Detect which cell encompasses the target text, then output its [x, y] center coordinate. 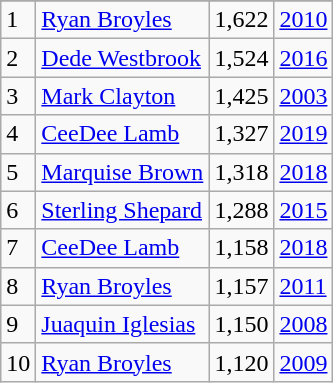
6 [18, 210]
3 [18, 96]
1,158 [242, 248]
1,120 [242, 362]
Dede Westbrook [122, 58]
9 [18, 324]
Sterling Shepard [122, 210]
2008 [304, 324]
Mark Clayton [122, 96]
10 [18, 362]
2019 [304, 134]
1 [18, 20]
1,524 [242, 58]
8 [18, 286]
2015 [304, 210]
Juaquin Iglesias [122, 324]
4 [18, 134]
2 [18, 58]
5 [18, 172]
2016 [304, 58]
2009 [304, 362]
1,622 [242, 20]
1,327 [242, 134]
2011 [304, 286]
1,288 [242, 210]
1,157 [242, 286]
1,318 [242, 172]
7 [18, 248]
2010 [304, 20]
2003 [304, 96]
1,425 [242, 96]
Marquise Brown [122, 172]
1,150 [242, 324]
